Extract the (X, Y) coordinate from the center of the cell holding the provided text.  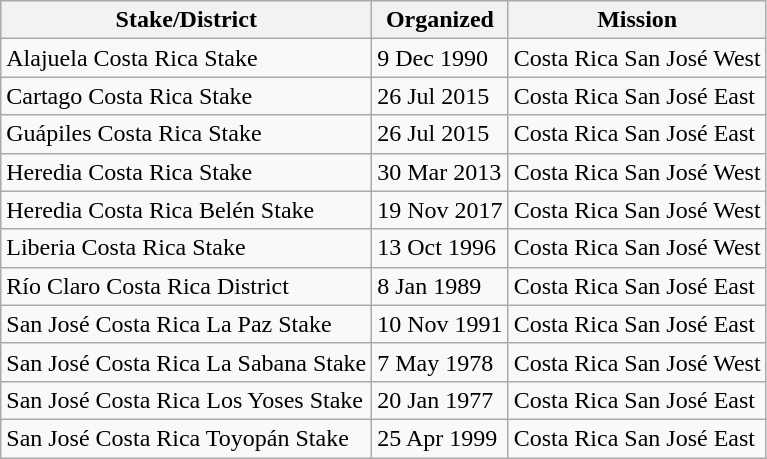
13 Oct 1996 (440, 248)
San José Costa Rica Toyopán Stake (186, 438)
10 Nov 1991 (440, 324)
30 Mar 2013 (440, 172)
7 May 1978 (440, 362)
25 Apr 1999 (440, 438)
20 Jan 1977 (440, 400)
19 Nov 2017 (440, 210)
Stake/District (186, 20)
Heredia Costa Rica Belén Stake (186, 210)
San José Costa Rica Los Yoses Stake (186, 400)
8 Jan 1989 (440, 286)
Mission (637, 20)
Alajuela Costa Rica Stake (186, 58)
Heredia Costa Rica Stake (186, 172)
Guápiles Costa Rica Stake (186, 134)
Liberia Costa Rica Stake (186, 248)
9 Dec 1990 (440, 58)
San José Costa Rica La Paz Stake (186, 324)
Cartago Costa Rica Stake (186, 96)
Río Claro Costa Rica District (186, 286)
San José Costa Rica La Sabana Stake (186, 362)
Organized (440, 20)
